Provide the (X, Y) coordinate of the cell's center where the given text is located.  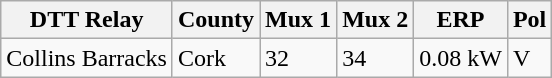
Pol (529, 20)
Cork (216, 58)
ERP (461, 20)
Mux 1 (298, 20)
County (216, 20)
DTT Relay (87, 20)
34 (376, 58)
V (529, 58)
32 (298, 58)
Mux 2 (376, 20)
0.08 kW (461, 58)
Collins Barracks (87, 58)
